Determine the [x, y] coordinate at the center of the cell enclosing the given text.  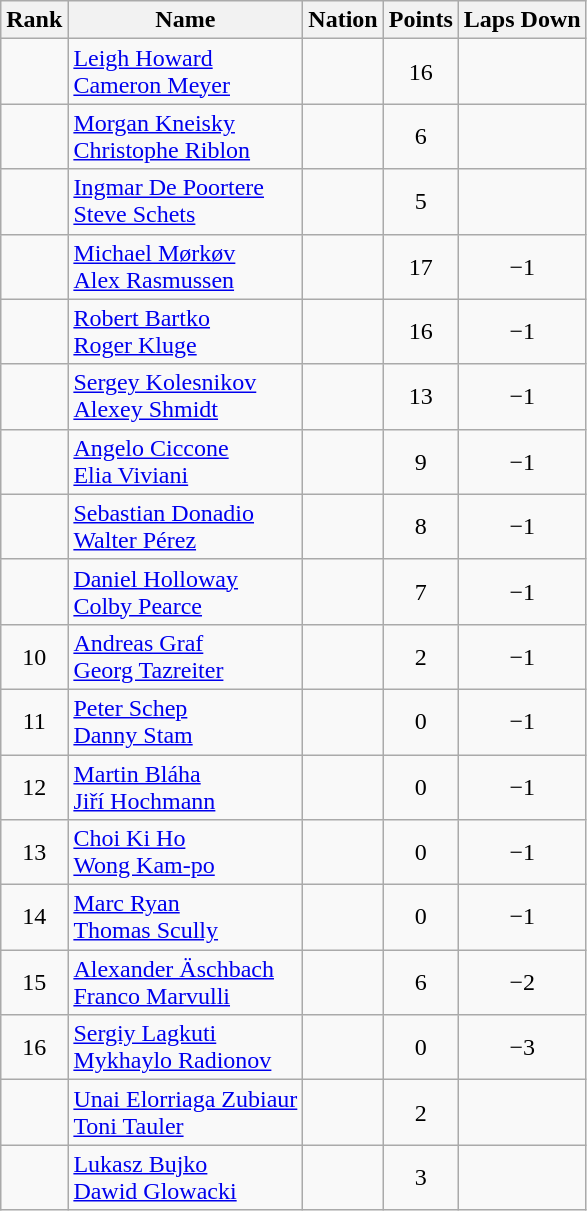
14 [34, 918]
Daniel HollowayColby Pearce [186, 592]
Nation [343, 20]
15 [34, 982]
5 [420, 202]
Unai Elorriaga ZubiaurToni Tauler [186, 1112]
Leigh HowardCameron Meyer [186, 72]
Ingmar De Poortere Steve Schets [186, 202]
Morgan KneiskyChristophe Riblon [186, 136]
Andreas GrafGeorg Tazreiter [186, 656]
Lukasz BujkoDawid Glowacki [186, 1178]
Sergey KolesnikovAlexey Shmidt [186, 396]
Points [420, 20]
9 [420, 462]
Sergiy Lagkuti Mykhaylo Radionov [186, 1048]
10 [34, 656]
Martin Bláha Jiří Hochmann [186, 786]
Marc RyanThomas Scully [186, 918]
Robert BartkoRoger Kluge [186, 332]
−3 [522, 1048]
Peter SchepDanny Stam [186, 722]
17 [420, 266]
7 [420, 592]
Sebastian DonadioWalter Pérez [186, 526]
8 [420, 526]
Angelo CicconeElia Viviani [186, 462]
Alexander ÄschbachFranco Marvulli [186, 982]
11 [34, 722]
−2 [522, 982]
3 [420, 1178]
Name [186, 20]
Laps Down [522, 20]
Choi Ki HoWong Kam-po [186, 852]
Rank [34, 20]
12 [34, 786]
Michael MørkøvAlex Rasmussen [186, 266]
